Search for the cell housing the specified text and yield its (X, Y) center coordinate. 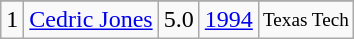
Texas Tech (306, 20)
1994 (228, 20)
5.0 (178, 20)
Cedric Jones (91, 20)
1 (12, 20)
